Find where the given text appears and provide that cell's center as [X, Y] coordinate. 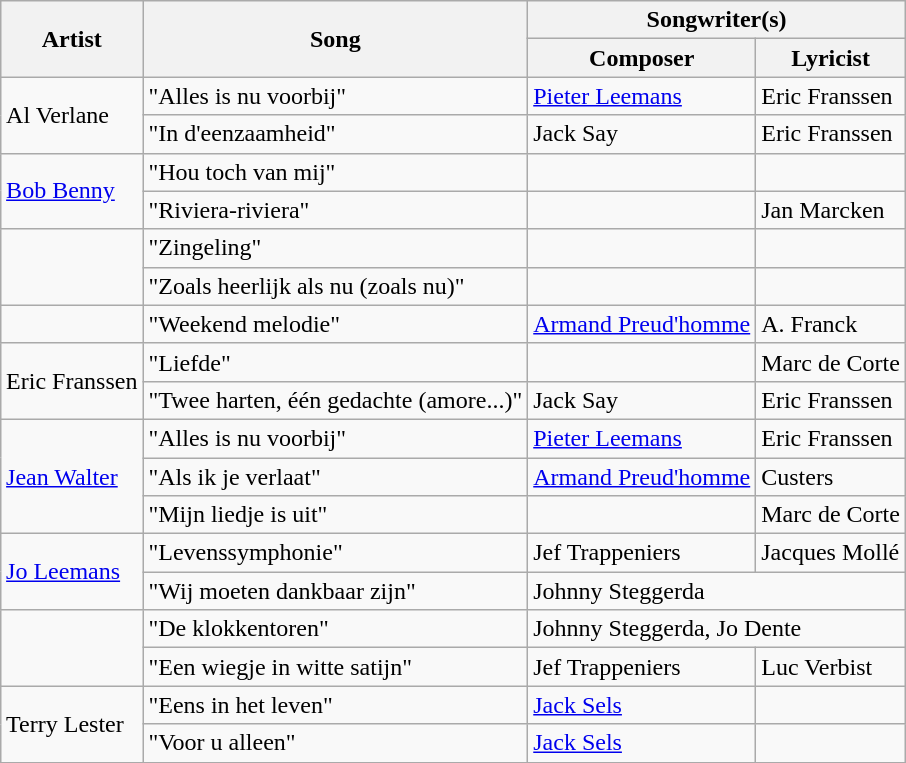
Lyricist [831, 58]
Al Verlane [72, 115]
"Mijn liedje is uit" [336, 515]
Johnny Steggerda, Jo Dente [717, 629]
Jo Leemans [72, 572]
"Riviera-riviera" [336, 210]
"Wij moeten dankbaar zijn" [336, 591]
"Als ik je verlaat" [336, 477]
Jan Marcken [831, 210]
Artist [72, 39]
"Een wiegje in witte satijn" [336, 667]
"Hou toch van mij" [336, 172]
"Twee harten, één gedachte (amore...)" [336, 400]
Jean Walter [72, 476]
"In d'eenzaamheid" [336, 134]
Songwriter(s) [717, 20]
"Voor u alleen" [336, 743]
Jacques Mollé [831, 553]
Terry Lester [72, 724]
Song [336, 39]
Luc Verbist [831, 667]
Custers [831, 477]
"De klokkentoren" [336, 629]
A. Franck [831, 324]
"Zoals heerlijk als nu (zoals nu)" [336, 286]
"Liefde" [336, 362]
Bob Benny [72, 191]
"Weekend melodie" [336, 324]
Composer [642, 58]
"Zingeling" [336, 248]
"Levenssymphonie" [336, 553]
Johnny Steggerda [717, 591]
"Eens in het leven" [336, 705]
